Determine the (X, Y) coordinate at the center of the cell enclosing the given text.  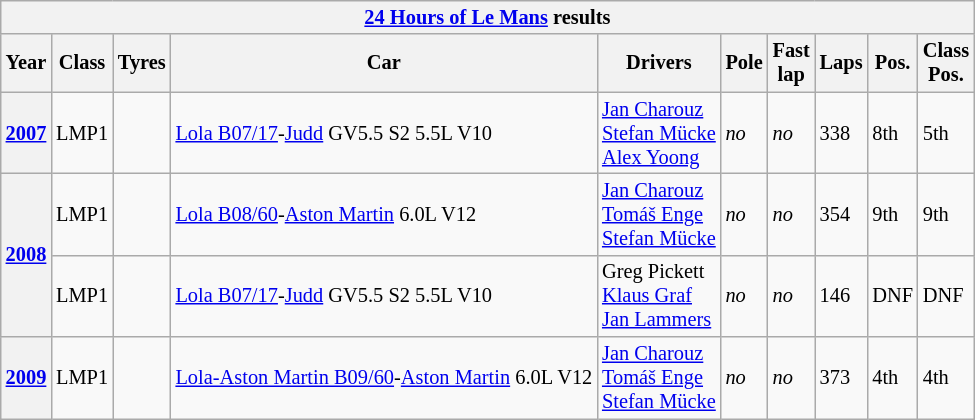
Tyres (142, 63)
2008 (26, 254)
5th (946, 133)
Year (26, 63)
Drivers (658, 63)
Pole (744, 63)
Laps (842, 63)
2007 (26, 133)
Pos. (892, 63)
Lola-Aston Martin B09/60-Aston Martin 6.0L V12 (384, 378)
Jan Charouz Stefan Mücke Alex Yoong (658, 133)
Greg Pickett Klaus Graf Jan Lammers (658, 296)
338 (842, 133)
Lola B08/60-Aston Martin 6.0L V12 (384, 214)
Car (384, 63)
Fastlap (792, 63)
24 Hours of Le Mans results (488, 17)
8th (892, 133)
146 (842, 296)
373 (842, 378)
Class (82, 63)
2009 (26, 378)
ClassPos. (946, 63)
354 (842, 214)
